Return [x, y] of the center of cell containing provided text 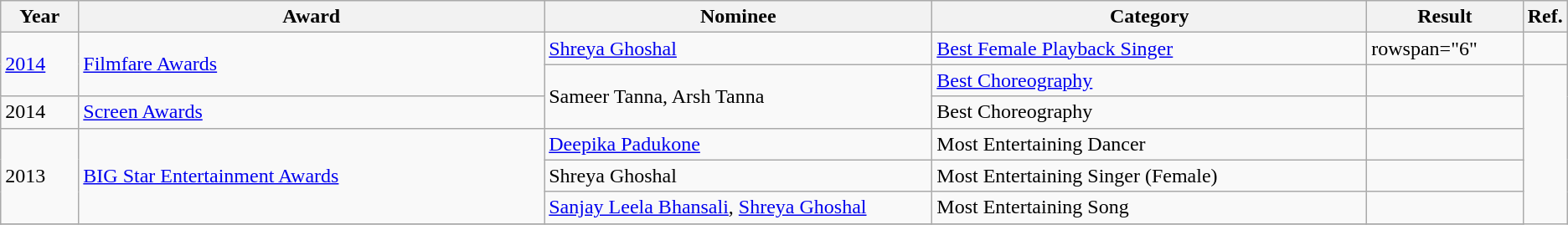
Award [312, 17]
Result [1445, 17]
Sanjay Leela Bhansali, Shreya Ghoshal [739, 207]
Screen Awards [312, 112]
2013 [40, 176]
Most Entertaining Song [1149, 207]
Deepika Padukone [739, 144]
Most Entertaining Dancer [1149, 144]
Category [1149, 17]
Filmfare Awards [312, 64]
BIG Star Entertainment Awards [312, 176]
Best Female Playback Singer [1149, 49]
Year [40, 17]
rowspan="6" [1445, 49]
Ref. [1545, 17]
Nominee [739, 17]
Most Entertaining Singer (Female) [1149, 176]
Sameer Tanna, Arsh Tanna [739, 96]
